Locate the cell with the specified text and output its [X, Y] center coordinate. 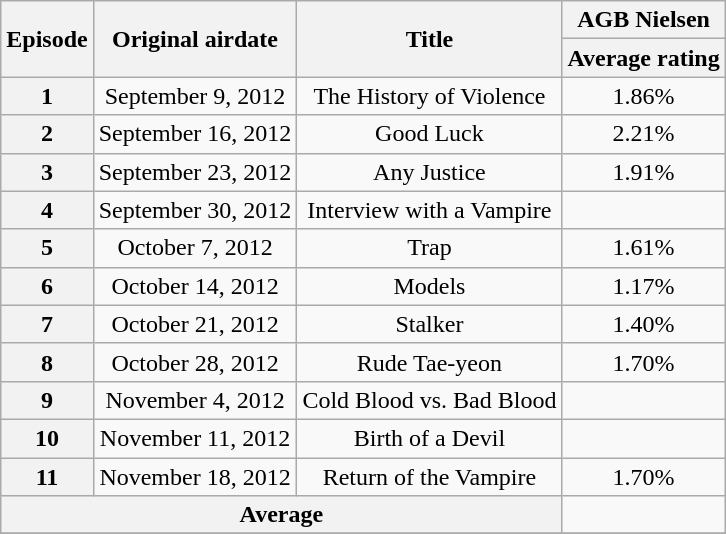
3 [47, 172]
1.61% [644, 248]
Original airdate [195, 39]
2.21% [644, 134]
Any Justice [430, 172]
Return of the Vampire [430, 477]
AGB Nielsen [644, 20]
10 [47, 438]
Episode [47, 39]
4 [47, 210]
2 [47, 134]
5 [47, 248]
November 4, 2012 [195, 400]
Average [282, 515]
Models [430, 286]
October 28, 2012 [195, 362]
1.86% [644, 96]
Rude Tae-yeon [430, 362]
Trap [430, 248]
Birth of a Devil [430, 438]
8 [47, 362]
September 30, 2012 [195, 210]
November 11, 2012 [195, 438]
1 [47, 96]
September 9, 2012 [195, 96]
October 14, 2012 [195, 286]
Cold Blood vs. Bad Blood [430, 400]
November 18, 2012 [195, 477]
Interview with a Vampire [430, 210]
Good Luck [430, 134]
1.17% [644, 286]
Title [430, 39]
1.91% [644, 172]
October 7, 2012 [195, 248]
The History of Violence [430, 96]
September 16, 2012 [195, 134]
Average rating [644, 58]
1.40% [644, 324]
Stalker [430, 324]
11 [47, 477]
9 [47, 400]
September 23, 2012 [195, 172]
6 [47, 286]
October 21, 2012 [195, 324]
7 [47, 324]
